Return the (X, Y) coordinate for the center point of the cell that contains the specified text.  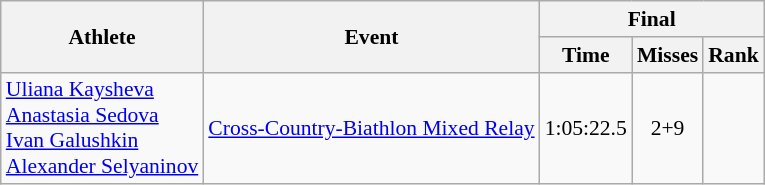
2+9 (668, 128)
1:05:22.5 (586, 128)
Rank (734, 55)
Misses (668, 55)
Athlete (102, 36)
Final (652, 19)
Uliana KayshevaAnastasia SedovaIvan GalushkinAlexander Selyaninov (102, 128)
Time (586, 55)
Cross-Country-Biathlon Mixed Relay (371, 128)
Event (371, 36)
